Pinpoint the cell where the given text exists, returning its (x, y) midpoint coordinate. 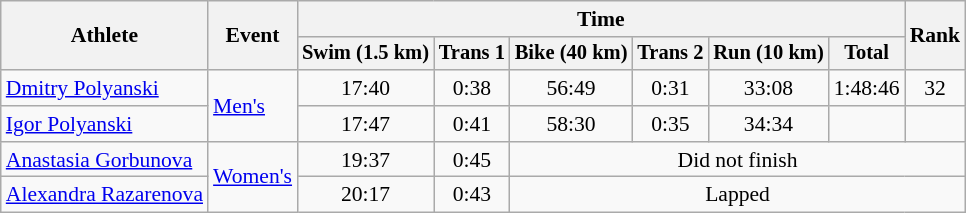
34:34 (768, 124)
Did not finish (738, 160)
Women's (252, 178)
Dmitry Polyanski (104, 88)
Swim (1.5 km) (366, 54)
Athlete (104, 36)
Rank (936, 36)
Men's (252, 106)
0:38 (472, 88)
0:41 (472, 124)
20:17 (366, 195)
Igor Polyanski (104, 124)
Alexandra Razarenova (104, 195)
Anastasia Gorbunova (104, 160)
17:40 (366, 88)
Trans 2 (670, 54)
Time (601, 19)
0:35 (670, 124)
0:43 (472, 195)
1:48:46 (867, 88)
58:30 (572, 124)
Lapped (738, 195)
Run (10 km) (768, 54)
0:31 (670, 88)
Bike (40 km) (572, 54)
17:47 (366, 124)
33:08 (768, 88)
56:49 (572, 88)
Event (252, 36)
0:45 (472, 160)
Trans 1 (472, 54)
32 (936, 88)
19:37 (366, 160)
Total (867, 54)
